From the cell containing the given text, extract its center point as [X, Y] coordinate. 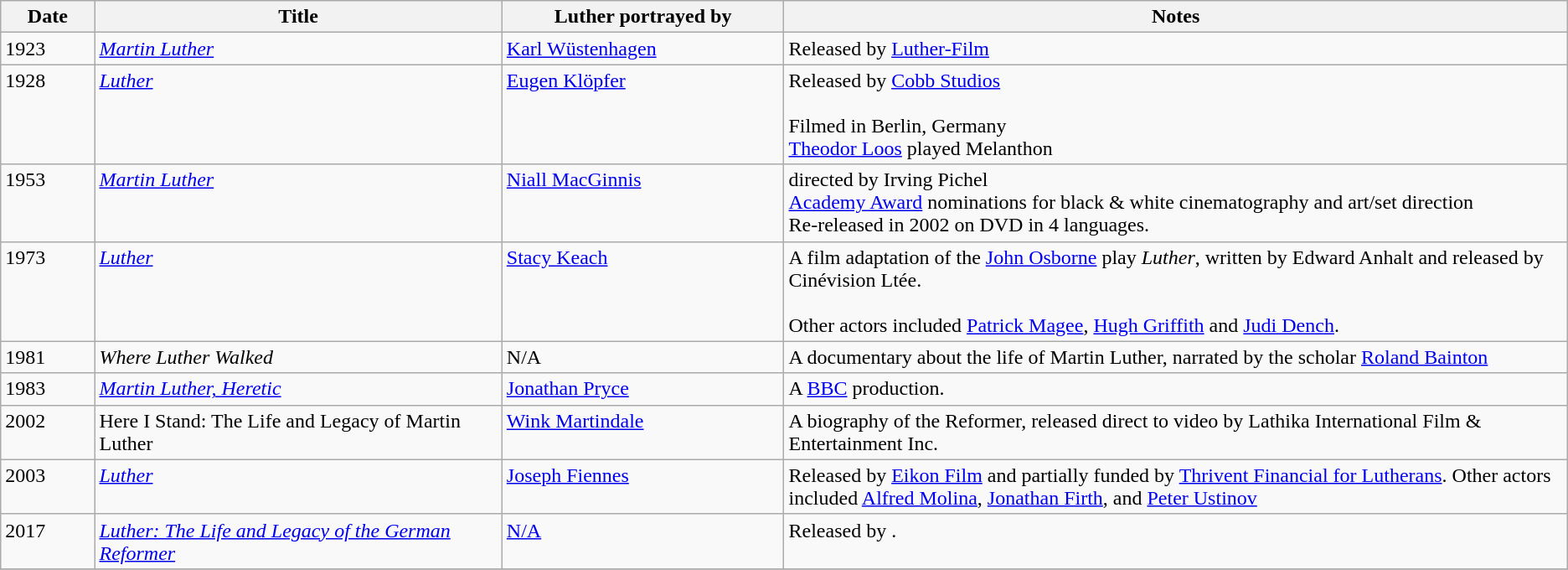
Title [298, 17]
Released by . [1176, 541]
Notes [1176, 17]
Jonathan Pryce [643, 389]
Here I Stand: The Life and Legacy of Martin Luther [298, 433]
1983 [48, 389]
Luther portrayed by [643, 17]
2002 [48, 433]
Karl Wüstenhagen [643, 49]
Joseph Fiennes [643, 486]
Wink Martindale [643, 433]
2003 [48, 486]
Date [48, 17]
A documentary about the life of Martin Luther, narrated by the scholar Roland Bainton [1176, 357]
Stacy Keach [643, 292]
Eugen Klöpfer [643, 114]
1973 [48, 292]
Where Luther Walked [298, 357]
Martin Luther, Heretic [298, 389]
1981 [48, 357]
Niall MacGinnis [643, 203]
1923 [48, 49]
1953 [48, 203]
A biography of the Reformer, released direct to video by Lathika International Film & Entertainment Inc. [1176, 433]
directed by Irving PichelAcademy Award nominations for black & white cinematography and art/set direction Re-released in 2002 on DVD in 4 languages. [1176, 203]
A BBC production. [1176, 389]
Released by Cobb StudiosFilmed in Berlin, Germany Theodor Loos played Melanthon [1176, 114]
2017 [48, 541]
Released by Luther-Film [1176, 49]
1928 [48, 114]
Luther: The Life and Legacy of the German Reformer [298, 541]
